Detect which cell encompasses the target text, then output its [X, Y] center coordinate. 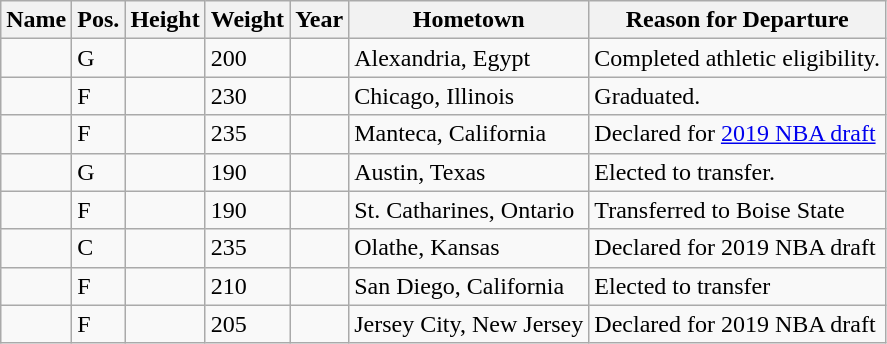
Name [36, 20]
Hometown [469, 20]
Manteca, California [469, 134]
Alexandria, Egypt [469, 58]
Height [165, 20]
Pos. [98, 20]
Transferred to Boise State [738, 210]
230 [247, 96]
Jersey City, New Jersey [469, 324]
Completed athletic eligibility. [738, 58]
San Diego, California [469, 286]
Chicago, Illinois [469, 96]
St. Catharines, Ontario [469, 210]
210 [247, 286]
Weight [247, 20]
Reason for Departure [738, 20]
C [98, 248]
Olathe, Kansas [469, 248]
Austin, Texas [469, 172]
205 [247, 324]
Elected to transfer [738, 286]
Graduated. [738, 96]
Year [320, 20]
200 [247, 58]
Elected to transfer. [738, 172]
